Output the (x, y) coordinate of the center of the cell containing the given text.  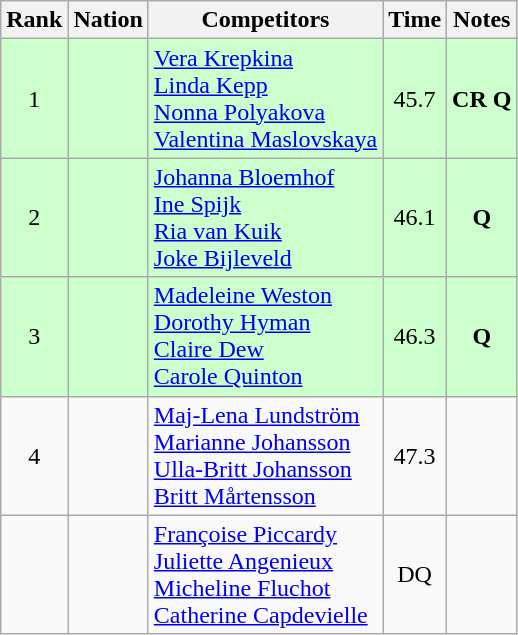
Vera KrepkinaLinda KeppNonna PolyakovaValentina Maslovskaya (265, 98)
Johanna BloemhofIne SpijkRia van KuikJoke Bijleveld (265, 218)
2 (34, 218)
46.3 (415, 336)
Françoise PiccardyJuliette AngenieuxMicheline FluchotCatherine Capdevielle (265, 574)
1 (34, 98)
DQ (415, 574)
47.3 (415, 456)
3 (34, 336)
Maj-Lena LundströmMarianne JohanssonUlla-Britt JohanssonBritt Mårtensson (265, 456)
Time (415, 20)
Madeleine WestonDorothy HymanClaire DewCarole Quinton (265, 336)
Notes (482, 20)
4 (34, 456)
CR Q (482, 98)
Rank (34, 20)
Nation (108, 20)
46.1 (415, 218)
45.7 (415, 98)
Competitors (265, 20)
